Return the [X, Y] coordinate for the center point of the cell that contains the specified text.  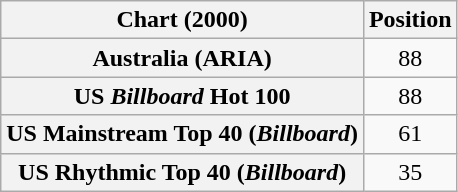
US Rhythmic Top 40 (Billboard) [182, 172]
Australia (ARIA) [182, 58]
US Mainstream Top 40 (Billboard) [182, 134]
Chart (2000) [182, 20]
US Billboard Hot 100 [182, 96]
35 [410, 172]
Position [410, 20]
61 [410, 134]
